Output the (X, Y) coordinate of the center of the cell containing the given text.  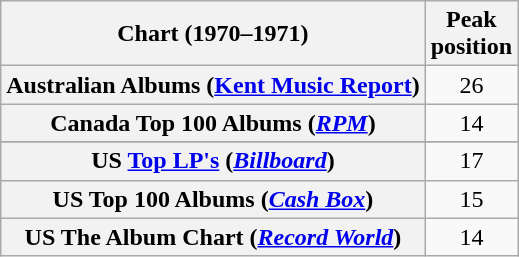
15 (471, 199)
Chart (1970–1971) (213, 34)
Peakposition (471, 34)
Australian Albums (Kent Music Report) (213, 85)
17 (471, 161)
US The Album Chart (Record World) (213, 237)
US Top LP's (Billboard) (213, 161)
Canada Top 100 Albums (RPM) (213, 123)
26 (471, 85)
US Top 100 Albums (Cash Box) (213, 199)
